Determine the (X, Y) coordinate at the center of the cell enclosing the given text.  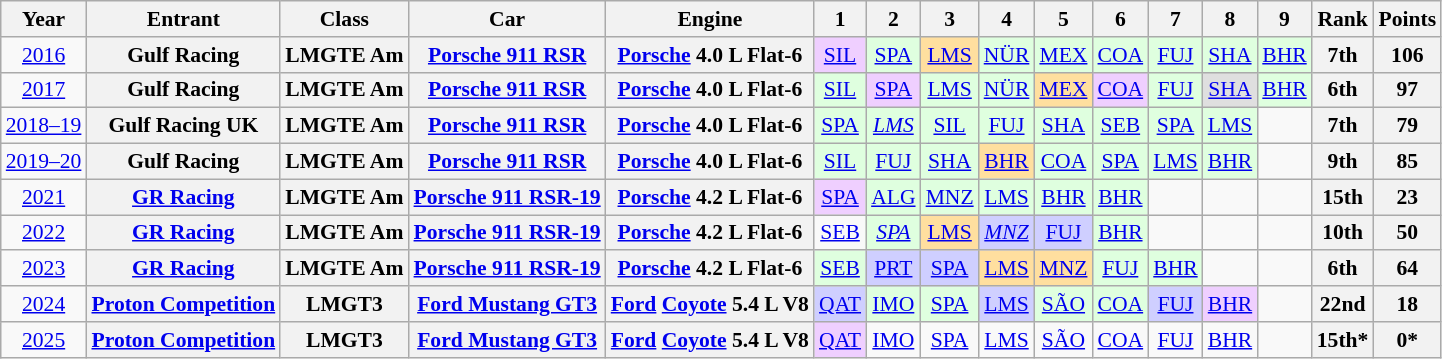
3 (950, 19)
2022 (44, 233)
2016 (44, 55)
2025 (44, 340)
PRT (893, 269)
Gulf Racing UK (183, 126)
79 (1407, 126)
23 (1407, 197)
22nd (1343, 304)
Entrant (183, 19)
85 (1407, 162)
0* (1407, 340)
2021 (44, 197)
7 (1176, 19)
8 (1230, 19)
15th* (1343, 340)
Engine (710, 19)
2019–20 (44, 162)
Rank (1343, 19)
106 (1407, 55)
15th (1343, 197)
Car (508, 19)
1 (840, 19)
10th (1343, 233)
2018–19 (44, 126)
5 (1063, 19)
9th (1343, 162)
9 (1284, 19)
2024 (44, 304)
2017 (44, 90)
6 (1120, 19)
Points (1407, 19)
ALG (893, 197)
Year (44, 19)
97 (1407, 90)
Class (344, 19)
2 (893, 19)
4 (1007, 19)
18 (1407, 304)
50 (1407, 233)
2023 (44, 269)
64 (1407, 269)
